From the cell containing the given text, extract its center point as [x, y] coordinate. 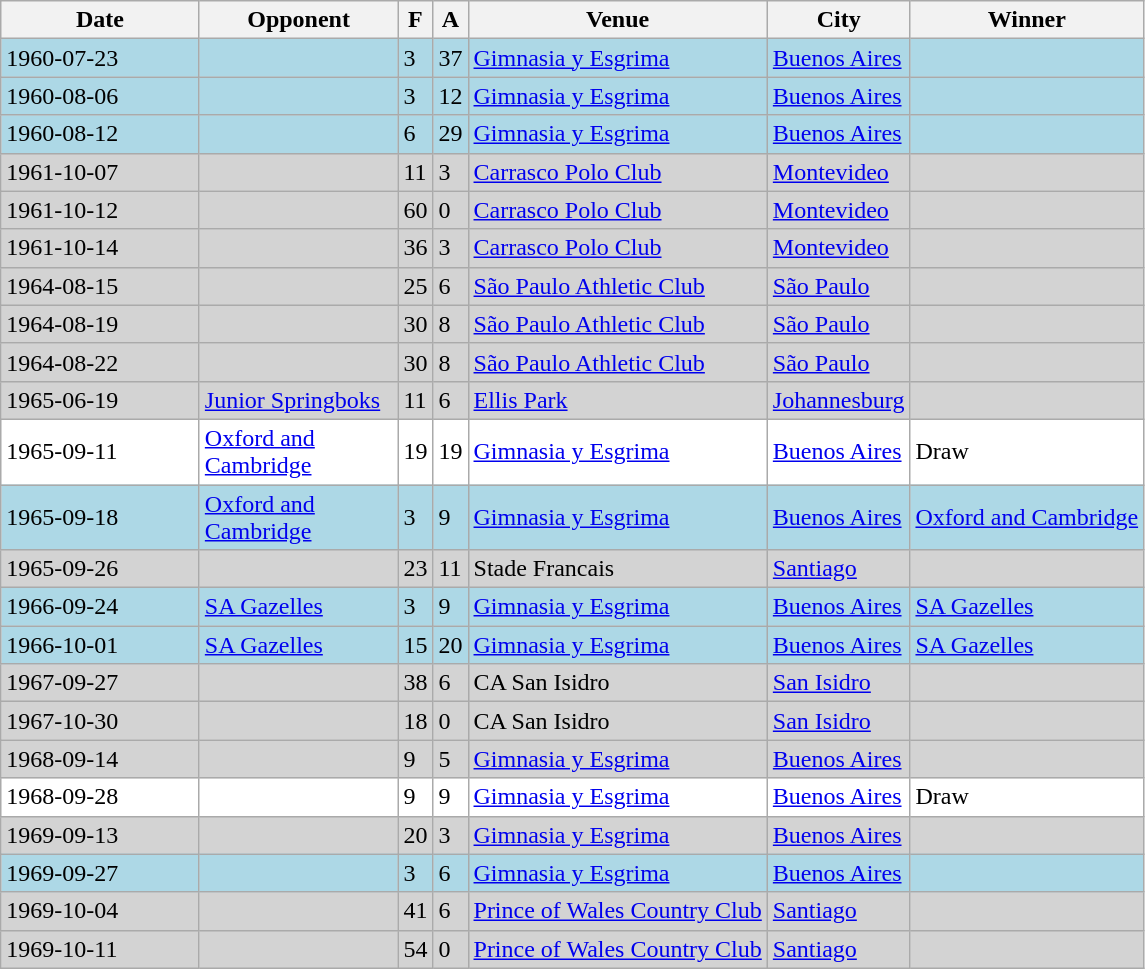
5 [450, 759]
1969-09-13 [100, 835]
1960-08-12 [100, 134]
41 [416, 911]
Winner [1027, 20]
1964-08-22 [100, 362]
37 [450, 58]
Stade Francais [618, 569]
1961-10-14 [100, 248]
F [416, 20]
Venue [618, 20]
1960-08-06 [100, 96]
Opponent [298, 20]
25 [416, 286]
1964-08-19 [100, 324]
1965-06-19 [100, 400]
1969-09-27 [100, 873]
Date [100, 20]
1968-09-28 [100, 797]
1969-10-11 [100, 949]
1966-10-01 [100, 645]
54 [416, 949]
1965-09-11 [100, 452]
City [838, 20]
1961-10-07 [100, 172]
18 [416, 721]
29 [450, 134]
36 [416, 248]
Junior Springboks [298, 400]
1964-08-15 [100, 286]
1961-10-12 [100, 210]
1969-10-04 [100, 911]
1960-07-23 [100, 58]
1968-09-14 [100, 759]
12 [450, 96]
1967-09-27 [100, 683]
15 [416, 645]
60 [416, 210]
Ellis Park [618, 400]
1967-10-30 [100, 721]
Johannesburg [838, 400]
38 [416, 683]
1965-09-18 [100, 516]
1966-09-24 [100, 607]
A [450, 20]
1965-09-26 [100, 569]
23 [416, 569]
